Pinpoint the cell where the given text exists, returning its [X, Y] midpoint coordinate. 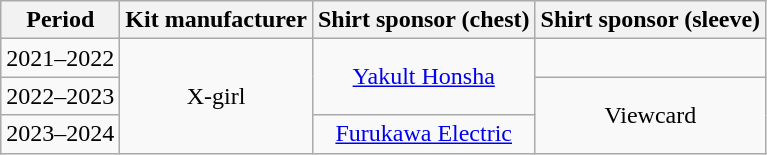
Period [60, 20]
Viewcard [650, 115]
Shirt sponsor (sleeve) [650, 20]
Kit manufacturer [216, 20]
2021–2022 [60, 58]
Shirt sponsor (chest) [424, 20]
2023–2024 [60, 134]
Yakult Honsha [424, 77]
2022–2023 [60, 96]
Furukawa Electric [424, 134]
X-girl [216, 96]
